Scan for the cell matching the given text and deliver its [x, y] coordinate at center. 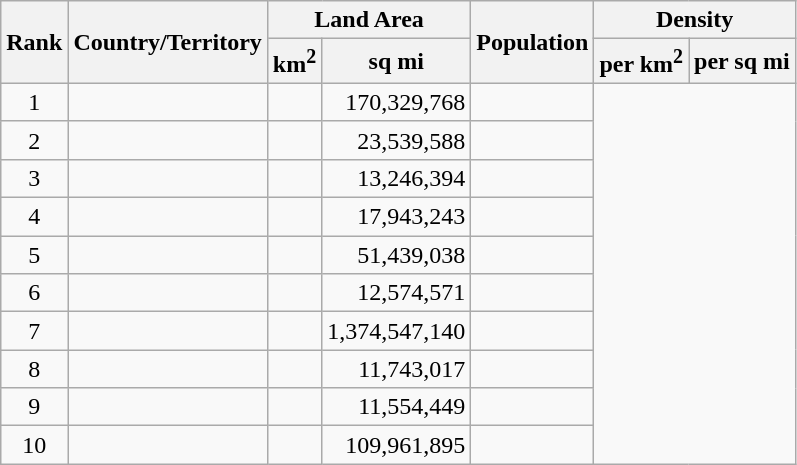
23,539,588 [396, 140]
7 [34, 331]
10 [34, 445]
8 [34, 369]
6 [34, 293]
1 [34, 102]
4 [34, 217]
13,246,394 [396, 178]
2 [34, 140]
170,329,768 [396, 102]
12,574,571 [396, 293]
9 [34, 407]
per km2 [642, 62]
5 [34, 255]
sq mi [396, 62]
1,374,547,140 [396, 331]
17,943,243 [396, 217]
109,961,895 [396, 445]
3 [34, 178]
Country/Territory [168, 42]
per sq mi [742, 62]
Rank [34, 42]
11,554,449 [396, 407]
11,743,017 [396, 369]
Population [532, 42]
51,439,038 [396, 255]
km2 [294, 62]
Density [694, 20]
Land Area [368, 20]
